Output the [X, Y] coordinate of the center of the cell containing the given text.  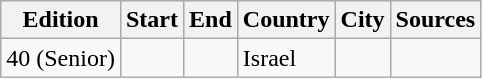
Israel [286, 58]
40 (Senior) [61, 58]
City [362, 20]
Start [152, 20]
Sources [436, 20]
End [211, 20]
Edition [61, 20]
Country [286, 20]
